Pinpoint the cell where the given text exists, returning its [x, y] midpoint coordinate. 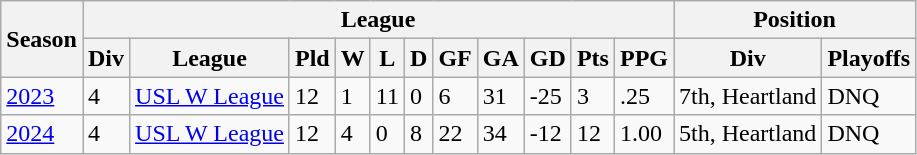
2024 [42, 134]
GA [500, 58]
7th, Heartland [748, 96]
1.00 [644, 134]
31 [500, 96]
22 [455, 134]
1 [352, 96]
-25 [548, 96]
6 [455, 96]
W [352, 58]
Pts [592, 58]
PPG [644, 58]
.25 [644, 96]
GF [455, 58]
D [418, 58]
34 [500, 134]
2023 [42, 96]
-12 [548, 134]
3 [592, 96]
L [387, 58]
Pld [312, 58]
5th, Heartland [748, 134]
11 [387, 96]
GD [548, 58]
Position [795, 20]
Playoffs [869, 58]
Season [42, 39]
8 [418, 134]
